Pinpoint the cell where the given text exists, returning its (x, y) midpoint coordinate. 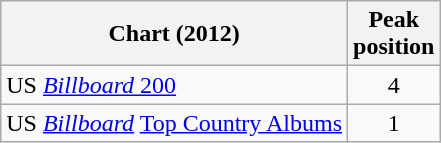
4 (394, 85)
US Billboard Top Country Albums (174, 123)
1 (394, 123)
Peakposition (394, 34)
US Billboard 200 (174, 85)
Chart (2012) (174, 34)
